Determine the [X, Y] coordinate at the center of the cell enclosing the given text.  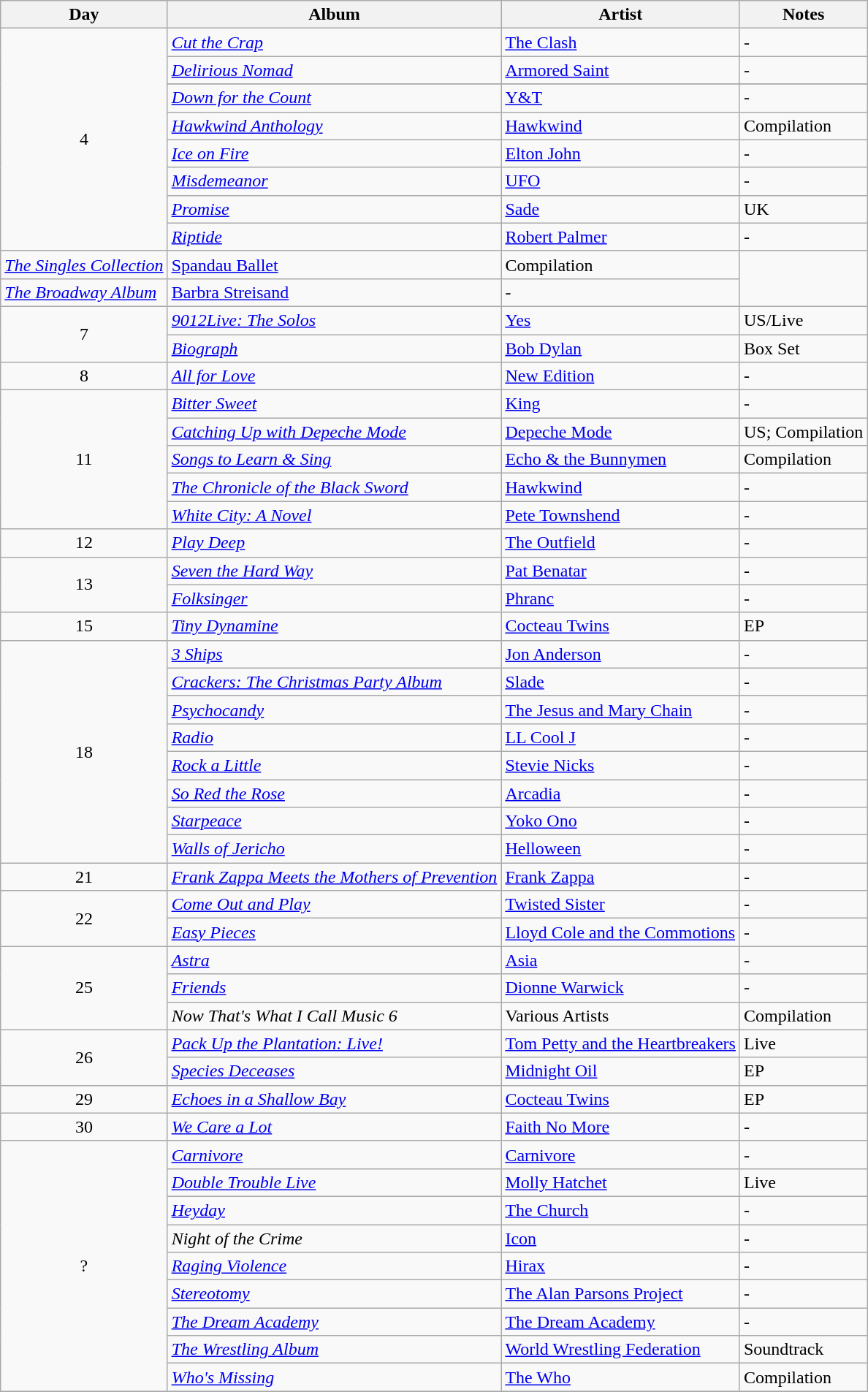
Walls of Jericho [335, 849]
Album [335, 15]
21 [84, 877]
US/Live [803, 320]
Now That's What I Call Music 6 [335, 1016]
The Broadway Album [84, 292]
LL Cool J [621, 737]
The Alan Parsons Project [621, 1294]
Folksinger [335, 598]
Misdemeanor [335, 181]
Soundtrack [803, 1350]
We Care a Lot [335, 1127]
Rock a Little [335, 765]
Barbra Streisand [335, 292]
Icon [621, 1239]
Pete Townshend [621, 515]
29 [84, 1099]
Faith No More [621, 1127]
Slade [621, 682]
Pack Up the Plantation: Live! [335, 1043]
The Who [621, 1377]
Cut the Crap [335, 42]
Dionne Warwick [621, 988]
The Chronicle of the Black Sword [335, 487]
Crackers: The Christmas Party Album [335, 682]
Echo & the Bunnymen [621, 460]
Double Trouble Live [335, 1182]
World Wrestling Federation [621, 1350]
Depeche Mode [621, 432]
Raging Violence [335, 1266]
Bob Dylan [621, 349]
26 [84, 1057]
Various Artists [621, 1016]
Yoko Ono [621, 821]
Jon Anderson [621, 654]
Catching Up with Depeche Mode [335, 432]
The Clash [621, 42]
11 [84, 460]
Riptide [335, 237]
So Red the Rose [335, 793]
Notes [803, 15]
? [84, 1266]
The Singles Collection [84, 265]
Pat Benatar [621, 571]
Easy Pieces [335, 932]
Species Deceases [335, 1071]
Psychocandy [335, 710]
3 Ships [335, 654]
8 [84, 376]
Biograph [335, 349]
Astra [335, 960]
Robert Palmer [621, 237]
Hawkwind Anthology [335, 126]
Songs to Learn & Sing [335, 460]
22 [84, 919]
7 [84, 334]
25 [84, 988]
Midnight Oil [621, 1071]
US; Compilation [803, 432]
4 [84, 140]
Ice on Fire [335, 153]
Friends [335, 988]
King [621, 404]
Tom Petty and the Heartbreakers [621, 1043]
Play Deep [335, 543]
Seven the Hard Way [335, 571]
13 [84, 585]
Artist [621, 15]
UK [803, 209]
Starpeace [335, 821]
Stevie Nicks [621, 765]
Who's Missing [335, 1377]
Twisted Sister [621, 905]
Frank Zappa Meets the Mothers of Prevention [335, 877]
30 [84, 1127]
Lloyd Cole and the Commotions [621, 932]
Box Set [803, 349]
Down for the Count [335, 98]
Elton John [621, 153]
Molly Hatchet [621, 1182]
15 [84, 626]
Frank Zappa [621, 877]
Night of the Crime [335, 1239]
The Wrestling Album [335, 1350]
18 [84, 751]
All for Love [335, 376]
Stereotomy [335, 1294]
9012Live: The Solos [335, 320]
Y&T [621, 98]
12 [84, 543]
Promise [335, 209]
Day [84, 15]
White City: A Novel [335, 515]
Spandau Ballet [335, 265]
Radio [335, 737]
Arcadia [621, 793]
Echoes in a Shallow Bay [335, 1099]
The Jesus and Mary Chain [621, 710]
Helloween [621, 849]
UFO [621, 181]
The Outfield [621, 543]
Sade [621, 209]
Bitter Sweet [335, 404]
Asia [621, 960]
Heyday [335, 1210]
Come Out and Play [335, 905]
Phranc [621, 598]
Delirious Nomad [335, 70]
Yes [621, 320]
Tiny Dynamine [335, 626]
Hirax [621, 1266]
Armored Saint [621, 70]
New Edition [621, 376]
The Church [621, 1210]
